For the text-containing cell, return its midpoint in [X, Y] coordinate format. 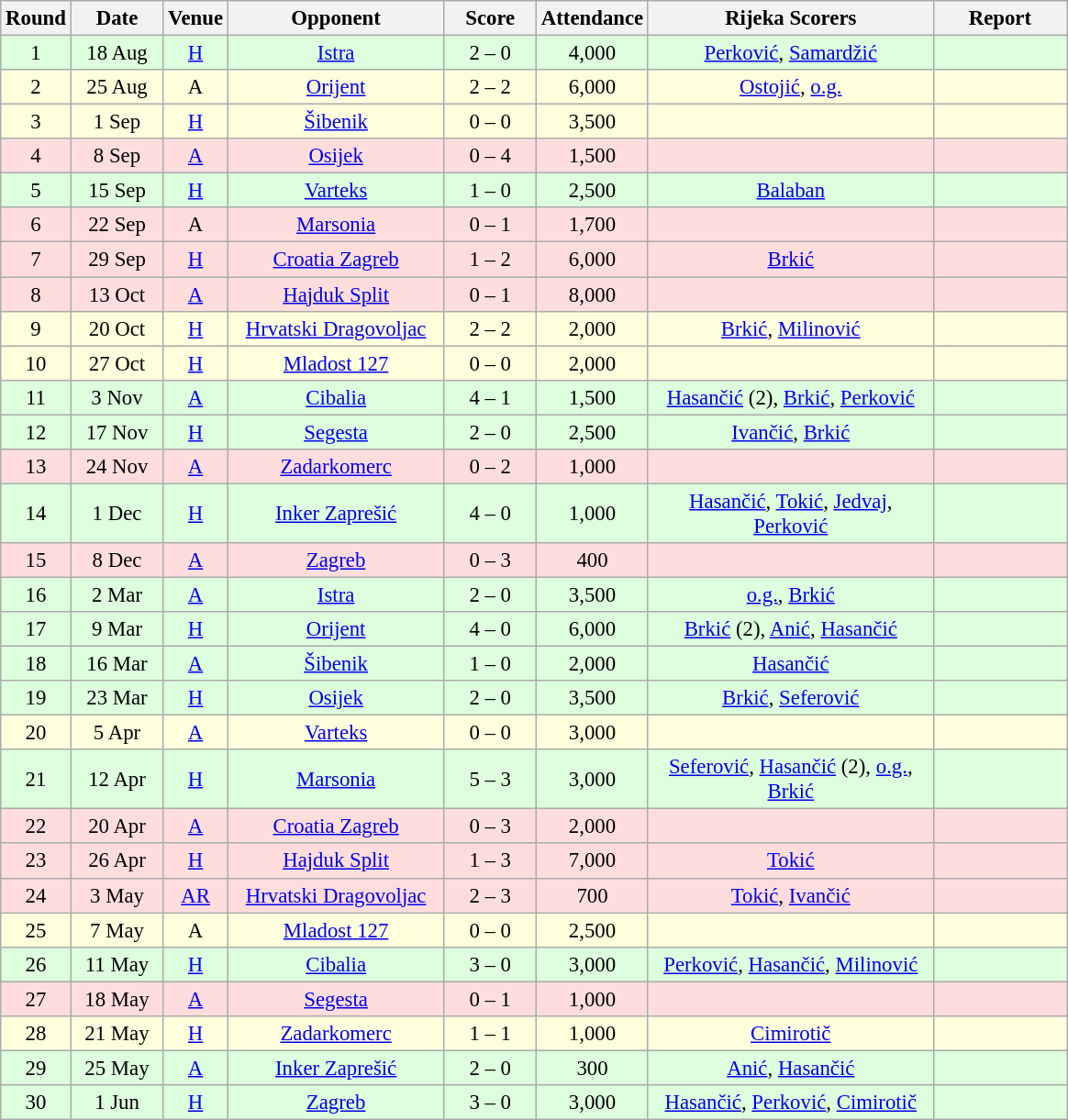
9 [36, 328]
12 [36, 432]
7 May [117, 930]
29 [36, 1068]
8 Sep [117, 156]
5 [36, 191]
15 Sep [117, 191]
Perković, Samardžić [791, 53]
Seferović, Hasančić (2), o.g., Brkić [791, 780]
1 – 1 [490, 1034]
Score [490, 18]
1 – 2 [490, 260]
8 Dec [117, 560]
25 May [117, 1068]
3 May [117, 895]
1 – 3 [490, 861]
21 [36, 780]
27 Oct [117, 363]
Venue [196, 18]
9 Mar [117, 629]
AR [196, 895]
Opponent [336, 18]
Ivančić, Brkić [791, 432]
1 Jun [117, 1103]
13 Oct [117, 294]
Cimirotič [791, 1034]
18 Aug [117, 53]
Brkić [791, 260]
3 Nov [117, 397]
16 [36, 594]
11 May [117, 964]
Date [117, 18]
29 Sep [117, 260]
26 Apr [117, 861]
16 Mar [117, 664]
Round [36, 18]
Brkić (2), Anić, Hasančić [791, 629]
1 [36, 53]
24 [36, 895]
12 Apr [117, 780]
15 [36, 560]
Brkić, Milinović [791, 328]
11 [36, 397]
10 [36, 363]
18 May [117, 999]
20 Oct [117, 328]
22 Sep [117, 225]
2 [36, 87]
Tokić [791, 861]
Perković, Hasančić, Milinović [791, 964]
25 [36, 930]
17 Nov [117, 432]
5 – 3 [490, 780]
4 [36, 156]
4,000 [593, 53]
Attendance [593, 18]
5 Apr [117, 733]
8 [36, 294]
24 Nov [117, 467]
700 [593, 895]
4 – 1 [490, 397]
400 [593, 560]
7,000 [593, 861]
27 [36, 999]
8,000 [593, 294]
18 [36, 664]
14 [36, 514]
300 [593, 1068]
2 Mar [117, 594]
0 – 2 [490, 467]
Balaban [791, 191]
1 Dec [117, 514]
Hasančić, Tokić, Jedvaj, Perković [791, 514]
Hasančić (2), Brkić, Perković [791, 397]
23 Mar [117, 698]
20 Apr [117, 826]
Rijeka Scorers [791, 18]
0 – 4 [490, 156]
Hasančić, Perković, Cimirotič [791, 1103]
Brkić, Seferović [791, 698]
21 May [117, 1034]
26 [36, 964]
3 [36, 122]
17 [36, 629]
Ostojić, o.g. [791, 87]
22 [36, 826]
Report [1000, 18]
6 [36, 225]
30 [36, 1103]
1,700 [593, 225]
28 [36, 1034]
20 [36, 733]
19 [36, 698]
23 [36, 861]
Anić, Hasančić [791, 1068]
25 Aug [117, 87]
Tokić, Ivančić [791, 895]
Hasančić [791, 664]
7 [36, 260]
o.g., Brkić [791, 594]
2 – 3 [490, 895]
1 Sep [117, 122]
13 [36, 467]
